Return [x, y] of the center of cell containing provided text 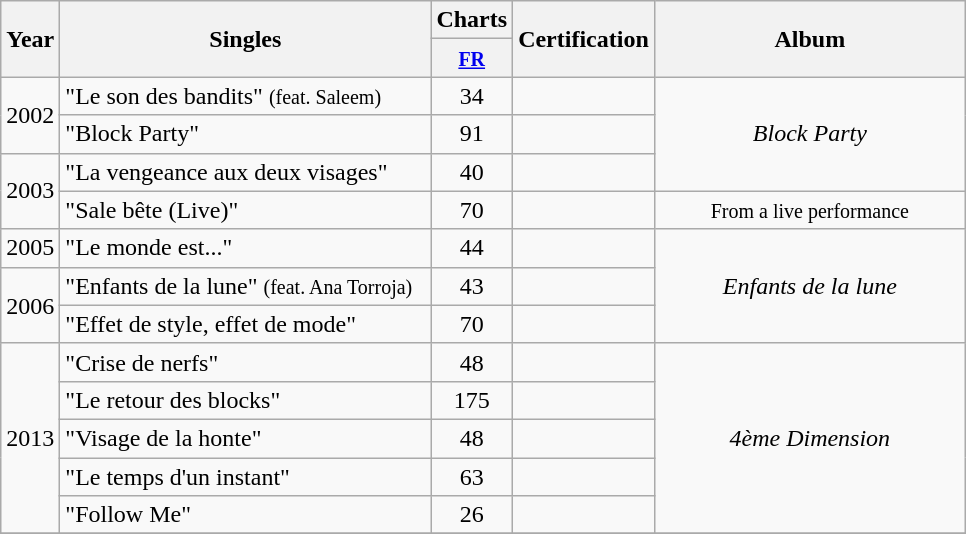
Charts [472, 20]
"Enfants de la lune" (feat. Ana Torroja) [246, 286]
2002 [30, 115]
Album [810, 39]
"Le temps d'un instant" [246, 477]
"Le retour des blocks" [246, 400]
Singles [246, 39]
91 [472, 134]
44 [472, 248]
63 [472, 477]
FR [472, 58]
"Effet de style, effet de mode" [246, 324]
"Follow Me" [246, 515]
2013 [30, 438]
4ème Dimension [810, 438]
2006 [30, 305]
Certification [584, 39]
Block Party [810, 134]
175 [472, 400]
From a live performance [810, 210]
Enfants de la lune [810, 286]
34 [472, 96]
40 [472, 172]
"Visage de la honte" [246, 438]
43 [472, 286]
2005 [30, 248]
"Sale bête (Live)" [246, 210]
"Block Party" [246, 134]
"La vengeance aux deux visages" [246, 172]
26 [472, 515]
"Crise de nerfs" [246, 362]
2003 [30, 191]
"Le son des bandits" (feat. Saleem) [246, 96]
"Le monde est..." [246, 248]
Year [30, 39]
